Find where the given text appears and provide that cell's center as (X, Y) coordinate. 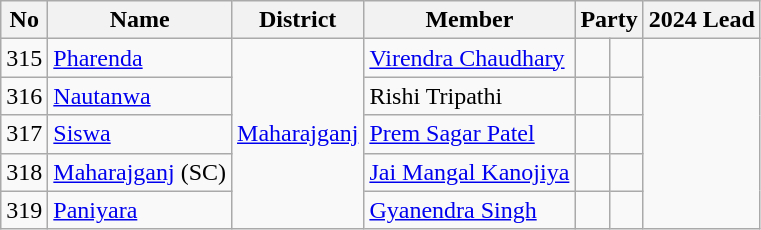
Pharenda (140, 58)
318 (24, 172)
No (24, 20)
Jai Mangal Kanojiya (470, 172)
Party (609, 20)
Nautanwa (140, 96)
Maharajganj (SC) (140, 172)
Prem Sagar Patel (470, 134)
Maharajganj (298, 134)
319 (24, 210)
Rishi Tripathi (470, 96)
Paniyara (140, 210)
Virendra Chaudhary (470, 58)
Member (470, 20)
Gyanendra Singh (470, 210)
316 (24, 96)
Siswa (140, 134)
Name (140, 20)
District (298, 20)
317 (24, 134)
315 (24, 58)
2024 Lead (702, 20)
